Determine the (X, Y) coordinate at the center of the cell enclosing the given text.  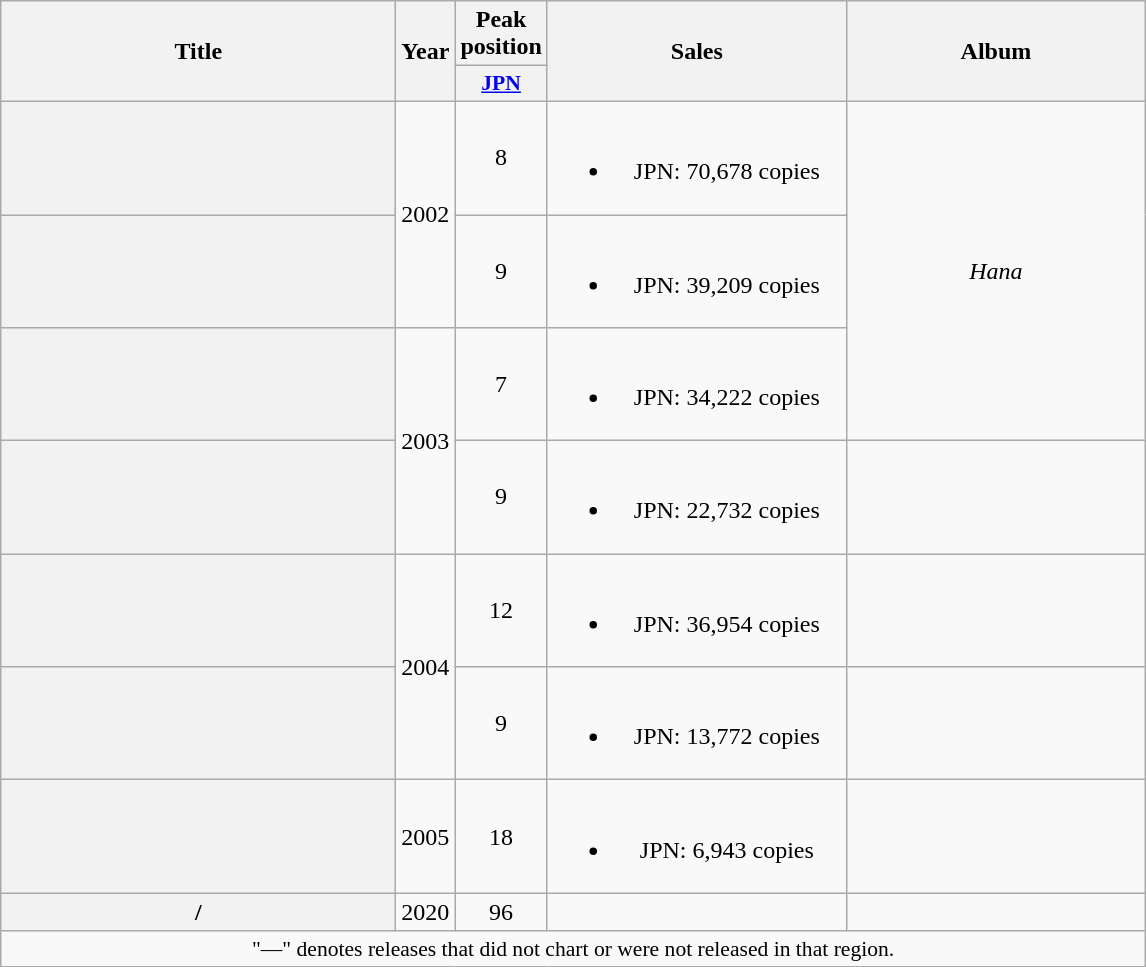
2020 (426, 912)
JPN (501, 84)
Year (426, 52)
8 (501, 158)
Title (198, 52)
7 (501, 384)
Hana (996, 270)
2002 (426, 214)
96 (501, 912)
12 (501, 610)
JPN: 6,943 copies (696, 836)
Album (996, 52)
18 (501, 836)
Sales (696, 52)
JPN: 22,732 copies (696, 498)
JPN: 34,222 copies (696, 384)
2004 (426, 667)
JPN: 36,954 copies (696, 610)
2003 (426, 441)
Peak position (501, 34)
JPN: 70,678 copies (696, 158)
JPN: 39,209 copies (696, 270)
JPN: 13,772 copies (696, 724)
/ (198, 912)
"—" denotes releases that did not chart or were not released in that region. (574, 949)
2005 (426, 836)
